Identify which cell holds the provided text, then report its [x, y] central coordinate. 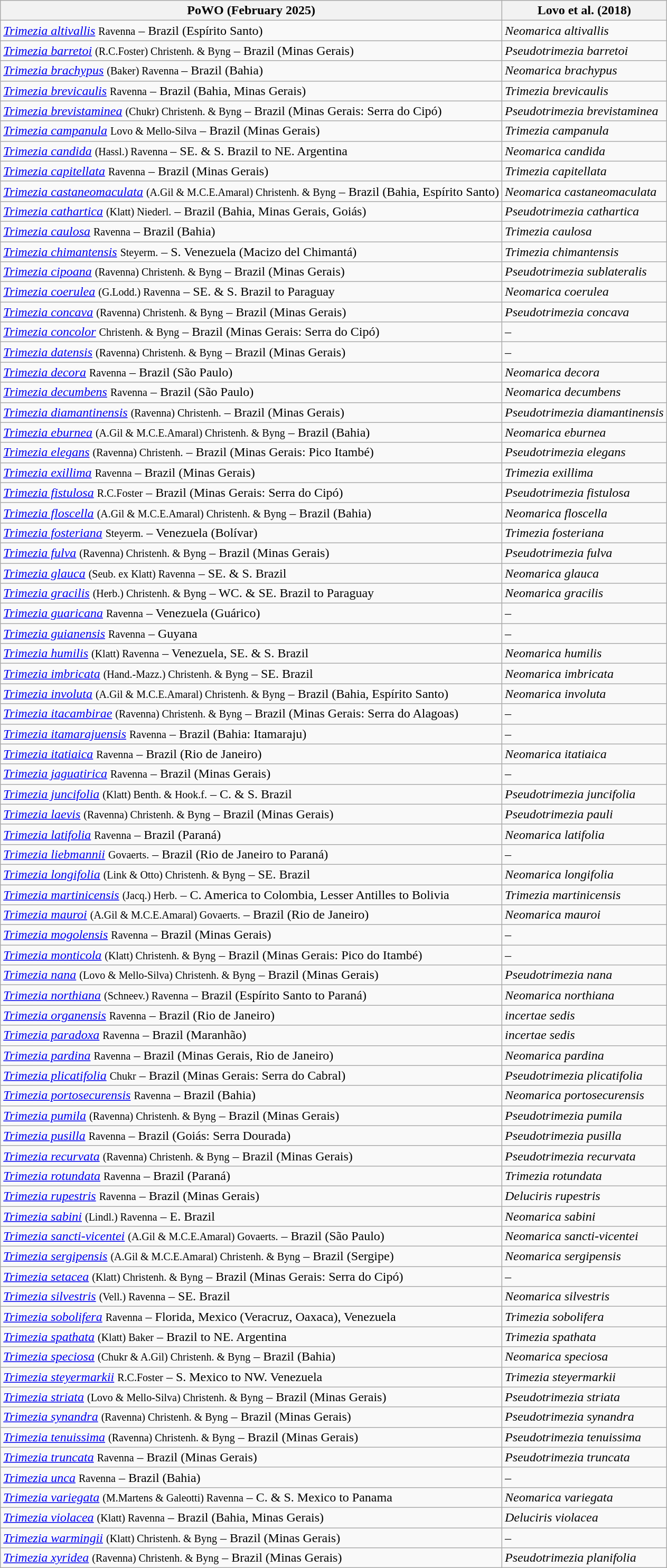
Neomarica pardina [584, 1055]
Trimezia fistulosa R.C.Foster – Brazil (Minas Gerais: Serra do Cipó) [251, 493]
Trimezia plicatifolia Chukr – Brazil (Minas Gerais: Serra do Cabral) [251, 1075]
Trimezia speciosa (Chukr & A.Gil) Christenh. & Byng – Brazil (Bahia) [251, 1357]
Trimezia guaricana Ravenna – Venezuela (Guárico) [251, 613]
Trimezia tenuissima (Ravenna) Christenh. & Byng – Brazil (Minas Gerais) [251, 1437]
Neomarica candida [584, 151]
Pseudotrimezia sublateralis [584, 272]
Trimezia sergipensis (A.Gil & M.C.E.Amaral) Christenh. & Byng – Brazil (Sergipe) [251, 1257]
Neomarica decora [584, 372]
Trimezia spathata (Klatt) Baker – Brazil to NE. Argentina [251, 1337]
Trimezia brevicaulis [584, 91]
Trimezia northiana (Schneev.) Ravenna – Brazil (Espírito Santo to Paraná) [251, 995]
Trimezia sabini (Lindl.) Ravenna – E. Brazil [251, 1216]
Pseudotrimezia brevistaminea [584, 111]
Pseudotrimezia plicatifolia [584, 1075]
Trimezia floscella (A.Gil & M.C.E.Amaral) Christenh. & Byng – Brazil (Bahia) [251, 513]
Trimezia steyermarkii [584, 1377]
Neomarica altivallis [584, 31]
Pseudotrimezia concava [584, 312]
Neomarica gracilis [584, 593]
Neomarica imbricata [584, 674]
Trimezia decora Ravenna – Brazil (São Paulo) [251, 372]
Neomarica longifolia [584, 874]
Trimezia nana (Lovo & Mello-Silva) Christenh. & Byng – Brazil (Minas Gerais) [251, 975]
Neomarica floscella [584, 513]
Trimezia itacambirae (Ravenna) Christenh. & Byng – Brazil (Minas Gerais: Serra do Alagoas) [251, 714]
Pseudotrimezia juncifolia [584, 794]
Neomarica variegata [584, 1497]
Trimezia silvestris (Vell.) Ravenna – SE. Brazil [251, 1297]
Trimezia spathata [584, 1337]
Trimezia portosecurensis Ravenna – Brazil (Bahia) [251, 1095]
Trimezia martinicensis (Jacq.) Herb. – C. America to Colombia, Lesser Antilles to Bolivia [251, 895]
Trimezia fosteriana Steyerm. – Venezuela (Bolívar) [251, 533]
Pseudotrimezia synandra [584, 1417]
Neomarica coerulea [584, 292]
Trimezia candida (Hassl.) Ravenna – SE. & S. Brazil to NE. Argentina [251, 151]
Trimezia brachypus (Baker) Ravenna – Brazil (Bahia) [251, 71]
Trimezia brevicaulis Ravenna – Brazil (Bahia, Minas Gerais) [251, 91]
Trimezia castaneomaculata (A.Gil & M.C.E.Amaral) Christenh. & Byng – Brazil (Bahia, Espírito Santo) [251, 191]
Trimezia recurvata (Ravenna) Christenh. & Byng – Brazil (Minas Gerais) [251, 1156]
Pseudotrimezia pumila [584, 1116]
Neomarica mauroi [584, 915]
Trimezia campanula Lovo & Mello-Silva – Brazil (Minas Gerais) [251, 131]
Neomarica sancti-vicentei [584, 1236]
Neomarica portosecurensis [584, 1095]
Trimezia caulosa Ravenna – Brazil (Bahia) [251, 231]
Trimezia chimantensis [584, 252]
Neomarica sabini [584, 1216]
Trimezia concolor Christenh. & Byng – Brazil (Minas Gerais: Serra do Cipó) [251, 332]
Trimezia concava (Ravenna) Christenh. & Byng – Brazil (Minas Gerais) [251, 312]
Trimezia datensis (Ravenna) Christenh. & Byng – Brazil (Minas Gerais) [251, 352]
Trimezia fulva (Ravenna) Christenh. & Byng – Brazil (Minas Gerais) [251, 553]
Trimezia campanula [584, 131]
Trimezia xyridea (Ravenna) Christenh. & Byng – Brazil (Minas Gerais) [251, 1558]
Pseudotrimezia tenuissima [584, 1437]
Trimezia striata (Lovo & Mello-Silva) Christenh. & Byng – Brazil (Minas Gerais) [251, 1397]
Trimezia longifolia (Link & Otto) Christenh. & Byng – SE. Brazil [251, 874]
Neomarica castaneomaculata [584, 191]
Pseudotrimezia striata [584, 1397]
Trimezia rotundata Ravenna – Brazil (Paraná) [251, 1176]
Pseudotrimezia recurvata [584, 1156]
Neomarica brachypus [584, 71]
PoWO (February 2025) [251, 11]
Trimezia sancti-vicentei (A.Gil & M.C.E.Amaral) Govaerts. – Brazil (São Paulo) [251, 1236]
Neomarica itatiaica [584, 754]
Trimezia capitellata Ravenna – Brazil (Minas Gerais) [251, 171]
Trimezia elegans (Ravenna) Christenh. – Brazil (Minas Gerais: Pico Itambé) [251, 452]
Trimezia decumbens Ravenna – Brazil (São Paulo) [251, 392]
Lovo et al. (2018) [584, 11]
Trimezia pardina Ravenna – Brazil (Minas Gerais, Rio de Janeiro) [251, 1055]
Trimezia guianensis Ravenna – Guyana [251, 634]
Trimezia mauroi (A.Gil & M.C.E.Amaral) Govaerts. – Brazil (Rio de Janeiro) [251, 915]
Neomarica sergipensis [584, 1257]
Trimezia warmingii (Klatt) Christenh. & Byng – Brazil (Minas Gerais) [251, 1538]
Pseudotrimezia diamantinensis [584, 412]
Trimezia paradoxa Ravenna – Brazil (Maranhão) [251, 1035]
Trimezia barretoi (R.C.Foster) Christenh. & Byng – Brazil (Minas Gerais) [251, 51]
Trimezia organensis Ravenna – Brazil (Rio de Janeiro) [251, 1015]
Trimezia liebmannii Govaerts. – Brazil (Rio de Janeiro to Paraná) [251, 854]
Neomarica humilis [584, 654]
Trimezia rotundata [584, 1176]
Trimezia eburnea (A.Gil & M.C.E.Amaral) Christenh. & Byng – Brazil (Bahia) [251, 432]
Neomarica involuta [584, 694]
Deluciris violacea [584, 1517]
Trimezia sobolifera Ravenna – Florida, Mexico (Veracruz, Oaxaca), Venezuela [251, 1317]
Trimezia sobolifera [584, 1317]
Trimezia exillima Ravenna – Brazil (Minas Gerais) [251, 473]
Deluciris rupestris [584, 1196]
Trimezia rupestris Ravenna – Brazil (Minas Gerais) [251, 1196]
Neomarica northiana [584, 995]
Trimezia synandra (Ravenna) Christenh. & Byng – Brazil (Minas Gerais) [251, 1417]
Trimezia violacea (Klatt) Ravenna – Brazil (Bahia, Minas Gerais) [251, 1517]
Pseudotrimezia planifolia [584, 1558]
Trimezia setacea (Klatt) Christenh. & Byng – Brazil (Minas Gerais: Serra do Cipó) [251, 1277]
Trimezia pumila (Ravenna) Christenh. & Byng – Brazil (Minas Gerais) [251, 1116]
Trimezia variegata (M.Martens & Galeotti) Ravenna – C. & S. Mexico to Panama [251, 1497]
Trimezia caulosa [584, 231]
Pseudotrimezia fulva [584, 553]
Trimezia capitellata [584, 171]
Neomarica latifolia [584, 834]
Trimezia altivallis Ravenna – Brazil (Espírito Santo) [251, 31]
Trimezia steyermarkii R.C.Foster – S. Mexico to NW. Venezuela [251, 1377]
Trimezia itamarajuensis Ravenna – Brazil (Bahia: Itamaraju) [251, 734]
Pseudotrimezia truncata [584, 1457]
Pseudotrimezia cathartica [584, 211]
Trimezia truncata Ravenna – Brazil (Minas Gerais) [251, 1457]
Trimezia mogolensis Ravenna – Brazil (Minas Gerais) [251, 935]
Trimezia humilis (Klatt) Ravenna – Venezuela, SE. & S. Brazil [251, 654]
Trimezia brevistaminea (Chukr) Christenh. & Byng – Brazil (Minas Gerais: Serra do Cipó) [251, 111]
Pseudotrimezia barretoi [584, 51]
Trimezia cipoana (Ravenna) Christenh. & Byng – Brazil (Minas Gerais) [251, 272]
Neomarica speciosa [584, 1357]
Trimezia pusilla Ravenna – Brazil (Goiás: Serra Dourada) [251, 1136]
Trimezia latifolia Ravenna – Brazil (Paraná) [251, 834]
Trimezia cathartica (Klatt) Niederl. – Brazil (Bahia, Minas Gerais, Goiás) [251, 211]
Trimezia gracilis (Herb.) Christenh. & Byng – WC. & SE. Brazil to Paraguay [251, 593]
Trimezia glauca (Seub. ex Klatt) Ravenna – SE. & S. Brazil [251, 573]
Trimezia chimantensis Steyerm. – S. Venezuela (Macizo del Chimantá) [251, 252]
Pseudotrimezia nana [584, 975]
Pseudotrimezia fistulosa [584, 493]
Neomarica silvestris [584, 1297]
Trimezia involuta (A.Gil & M.C.E.Amaral) Christenh. & Byng – Brazil (Bahia, Espírito Santo) [251, 694]
Trimezia monticola (Klatt) Christenh. & Byng – Brazil (Minas Gerais: Pico do Itambé) [251, 955]
Pseudotrimezia elegans [584, 452]
Trimezia laevis (Ravenna) Christenh. & Byng – Brazil (Minas Gerais) [251, 814]
Trimezia diamantinensis (Ravenna) Christenh. – Brazil (Minas Gerais) [251, 412]
Trimezia exillima [584, 473]
Trimezia martinicensis [584, 895]
Trimezia juncifolia (Klatt) Benth. & Hook.f. – C. & S. Brazil [251, 794]
Neomarica decumbens [584, 392]
Pseudotrimezia pusilla [584, 1136]
Pseudotrimezia pauli [584, 814]
Trimezia imbricata (Hand.-Mazz.) Christenh. & Byng – SE. Brazil [251, 674]
Trimezia fosteriana [584, 533]
Trimezia jaguatirica Ravenna – Brazil (Minas Gerais) [251, 774]
Trimezia itatiaica Ravenna – Brazil (Rio de Janeiro) [251, 754]
Trimezia coerulea (G.Lodd.) Ravenna – SE. & S. Brazil to Paraguay [251, 292]
Neomarica glauca [584, 573]
Trimezia unca Ravenna – Brazil (Bahia) [251, 1477]
Neomarica eburnea [584, 432]
